Scan for the cell matching the given text and deliver its [x, y] coordinate at center. 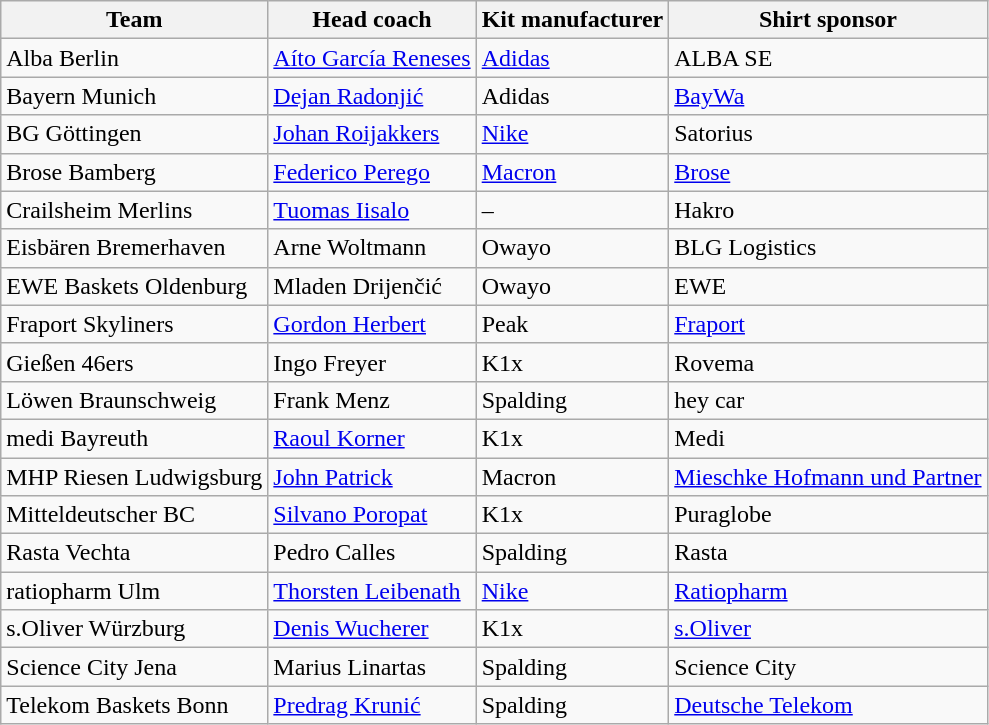
Predrag Krunić [372, 705]
Rasta [828, 553]
Johan Roijakkers [372, 134]
ratiopharm Ulm [134, 591]
Eisbären Bremerhaven [134, 248]
Thorsten Leibenath [372, 591]
Ingo Freyer [372, 362]
Gordon Herbert [372, 324]
Federico Perego [372, 172]
ALBA SE [828, 58]
Löwen Braunschweig [134, 400]
Dejan Radonjić [372, 96]
EWE [828, 286]
Marius Linartas [372, 667]
Rasta Vechta [134, 553]
Mieschke Hofmann und Partner [828, 477]
Telekom Baskets Bonn [134, 705]
medi Bayreuth [134, 438]
s.Oliver [828, 629]
Science City [828, 667]
Shirt sponsor [828, 20]
Kit manufacturer [572, 20]
John Patrick [372, 477]
Satorius [828, 134]
Peak [572, 324]
Medi [828, 438]
Mitteldeutscher BC [134, 515]
Puraglobe [828, 515]
BLG Logistics [828, 248]
Brose Bamberg [134, 172]
Tuomas Iisalo [372, 210]
Brose [828, 172]
Hakro [828, 210]
Raoul Korner [372, 438]
Deutsche Telekom [828, 705]
Alba Berlin [134, 58]
Mladen Drijenčić [372, 286]
Head coach [372, 20]
Crailsheim Merlins [134, 210]
– [572, 210]
BayWa [828, 96]
Aíto García Reneses [372, 58]
Arne Woltmann [372, 248]
s.Oliver Würzburg [134, 629]
MHP Riesen Ludwigsburg [134, 477]
Science City Jena [134, 667]
Rovema [828, 362]
Denis Wucherer [372, 629]
Silvano Poropat [372, 515]
BG Göttingen [134, 134]
Fraport Skyliners [134, 324]
Ratiopharm [828, 591]
hey car [828, 400]
Team [134, 20]
EWE Baskets Oldenburg [134, 286]
Pedro Calles [372, 553]
Frank Menz [372, 400]
Gießen 46ers [134, 362]
Bayern Munich [134, 96]
Fraport [828, 324]
